Scan for the cell matching the given text and deliver its [x, y] coordinate at center. 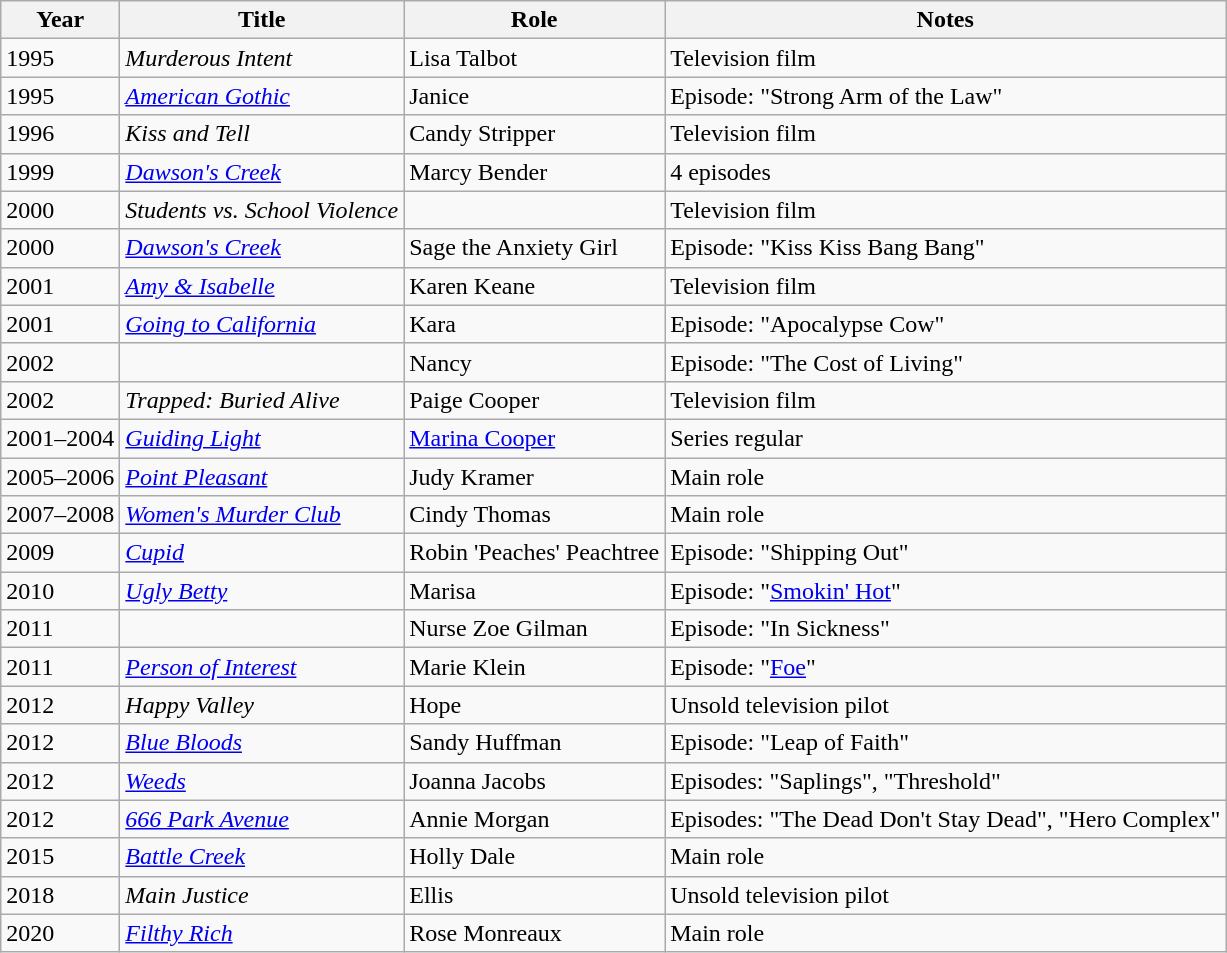
Series regular [946, 438]
2015 [60, 857]
4 episodes [946, 172]
Paige Cooper [534, 400]
Battle Creek [262, 857]
Episode: "Smokin' Hot" [946, 591]
Women's Murder Club [262, 515]
2010 [60, 591]
Going to California [262, 324]
2001–2004 [60, 438]
Kiss and Tell [262, 134]
1996 [60, 134]
2005–2006 [60, 477]
Trapped: Buried Alive [262, 400]
Person of Interest [262, 667]
Notes [946, 20]
Episode: "Leap of Faith" [946, 743]
Point Pleasant [262, 477]
Cupid [262, 553]
Nurse Zoe Gilman [534, 629]
American Gothic [262, 96]
Sandy Huffman [534, 743]
2009 [60, 553]
Title [262, 20]
Episode: "Foe" [946, 667]
Murderous Intent [262, 58]
Hope [534, 705]
Filthy Rich [262, 933]
Guiding Light [262, 438]
Episode: "Kiss Kiss Bang Bang" [946, 248]
Amy & Isabelle [262, 286]
Rose Monreaux [534, 933]
Episode: "The Cost of Living" [946, 362]
Nancy [534, 362]
Episode: "In Sickness" [946, 629]
Marina Cooper [534, 438]
2020 [60, 933]
Marisa [534, 591]
Marie Klein [534, 667]
Joanna Jacobs [534, 781]
Episodes: "The Dead Don't Stay Dead", "Hero Complex" [946, 819]
Episode: "Apocalypse Cow" [946, 324]
Karen Keane [534, 286]
Weeds [262, 781]
Blue Bloods [262, 743]
Main Justice [262, 895]
Role [534, 20]
Marcy Bender [534, 172]
Robin 'Peaches' Peachtree [534, 553]
Year [60, 20]
Judy Kramer [534, 477]
Episode: "Strong Arm of the Law" [946, 96]
1999 [60, 172]
Ugly Betty [262, 591]
2018 [60, 895]
Lisa Talbot [534, 58]
666 Park Avenue [262, 819]
Students vs. School Violence [262, 210]
Janice [534, 96]
2007–2008 [60, 515]
Kara [534, 324]
Episode: "Shipping Out" [946, 553]
Sage the Anxiety Girl [534, 248]
Annie Morgan [534, 819]
Ellis [534, 895]
Episodes: "Saplings", "Threshold" [946, 781]
Candy Stripper [534, 134]
Cindy Thomas [534, 515]
Holly Dale [534, 857]
Happy Valley [262, 705]
